Search for the cell housing the specified text and yield its (X, Y) center coordinate. 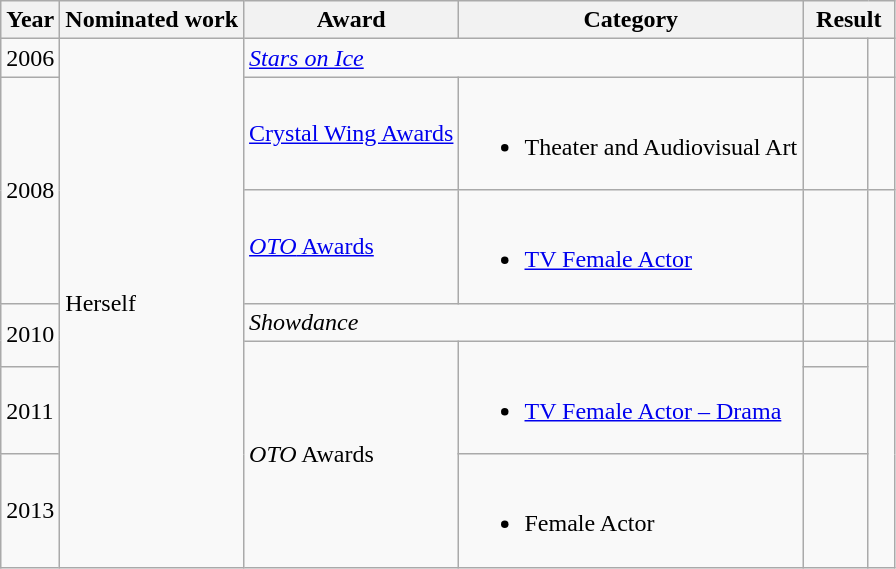
Female Actor (631, 510)
Year (30, 20)
Herself (152, 303)
TV Female Actor (631, 246)
TV Female Actor – Drama (631, 398)
Award (352, 20)
Showdance (524, 322)
Nominated work (152, 20)
Stars on Ice (524, 58)
2011 (30, 411)
2013 (30, 510)
2010 (30, 335)
2006 (30, 58)
Crystal Wing Awards (352, 134)
Result (849, 20)
Category (631, 20)
Theater and Audiovisual Art (631, 134)
2008 (30, 190)
